Scan for the cell matching the given text and deliver its (X, Y) coordinate at center. 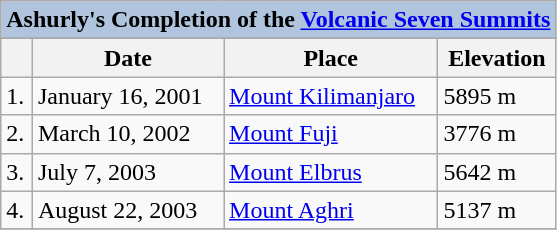
Elevation (497, 58)
4. (17, 210)
Date (128, 58)
January 16, 2001 (128, 96)
Mount Aghri (331, 210)
3776 m (497, 134)
August 22, 2003 (128, 210)
Mount Elbrus (331, 172)
3. (17, 172)
March 10, 2002 (128, 134)
Mount Kilimanjaro (331, 96)
5137 m (497, 210)
Mount Fuji (331, 134)
July 7, 2003 (128, 172)
5895 m (497, 96)
Ashurly's Completion of the Volcanic Seven Summits (278, 20)
1. (17, 96)
5642 m (497, 172)
Place (331, 58)
2. (17, 134)
